Return the (X, Y) coordinate for the center point of the cell that contains the specified text.  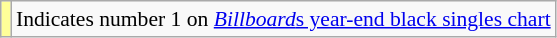
Indicates number 1 on Billboards year-end black singles chart (284, 19)
